Locate the cell with the specified text and output its (X, Y) center coordinate. 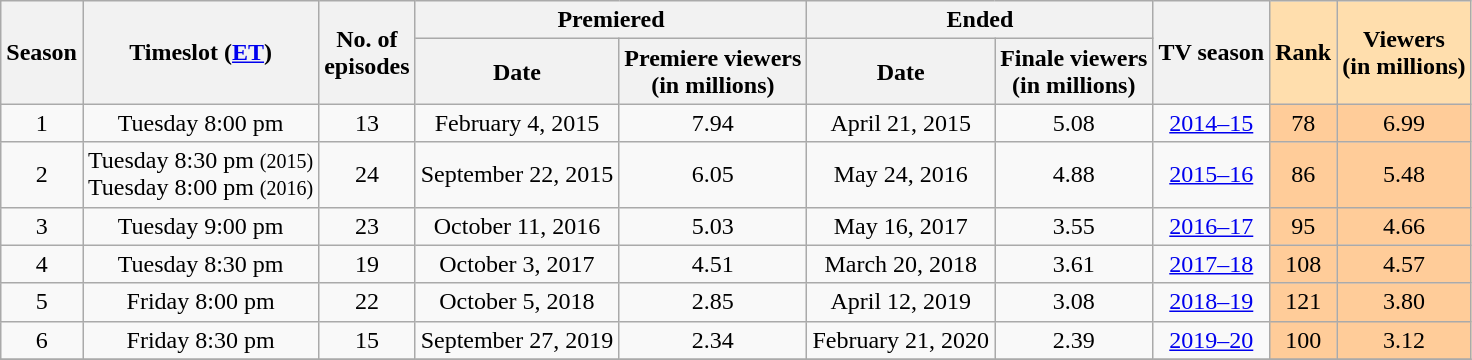
Tuesday 8:30 pm (2015)Tuesday 8:00 pm (2016) (200, 174)
Friday 8:00 pm (200, 302)
October 3, 2017 (517, 264)
May 24, 2016 (901, 174)
2014–15 (1212, 123)
5 (42, 302)
100 (1304, 340)
Friday 8:30 pm (200, 340)
3.55 (1074, 226)
3.08 (1074, 302)
19 (367, 264)
September 27, 2019 (517, 340)
Rank (1304, 52)
121 (1304, 302)
5.48 (1404, 174)
86 (1304, 174)
Ended (980, 20)
May 16, 2017 (901, 226)
2.85 (713, 302)
2015–16 (1212, 174)
5.08 (1074, 123)
2.34 (713, 340)
Viewers(in millions) (1404, 52)
22 (367, 302)
6 (42, 340)
Season (42, 52)
2 (42, 174)
Finale viewers(in millions) (1074, 72)
6.99 (1404, 123)
13 (367, 123)
2016–17 (1212, 226)
February 21, 2020 (901, 340)
95 (1304, 226)
1 (42, 123)
78 (1304, 123)
March 20, 2018 (901, 264)
3.61 (1074, 264)
3 (42, 226)
April 12, 2019 (901, 302)
4.57 (1404, 264)
Timeslot (ET) (200, 52)
Tuesday 8:00 pm (200, 123)
3.12 (1404, 340)
February 4, 2015 (517, 123)
4.88 (1074, 174)
23 (367, 226)
October 11, 2016 (517, 226)
2017–18 (1212, 264)
2.39 (1074, 340)
No. ofepisodes (367, 52)
TV season (1212, 52)
September 22, 2015 (517, 174)
3.80 (1404, 302)
4.66 (1404, 226)
Tuesday 8:30 pm (200, 264)
4.51 (713, 264)
6.05 (713, 174)
2018–19 (1212, 302)
October 5, 2018 (517, 302)
24 (367, 174)
2019–20 (1212, 340)
7.94 (713, 123)
15 (367, 340)
April 21, 2015 (901, 123)
Premiere viewers(in millions) (713, 72)
4 (42, 264)
5.03 (713, 226)
108 (1304, 264)
Premiered (611, 20)
Tuesday 9:00 pm (200, 226)
